Extract the [x, y] coordinate from the center of the cell holding the provided text.  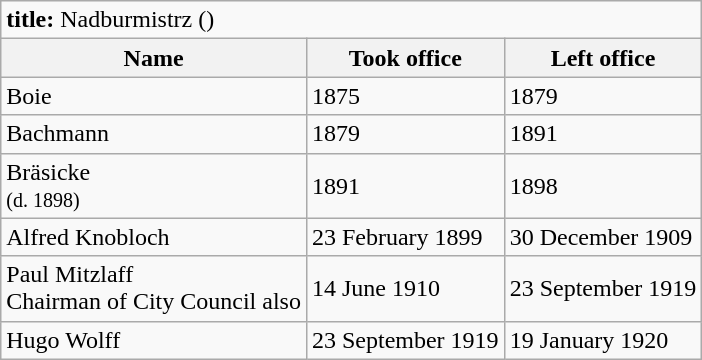
30 December 1909 [603, 237]
14 June 1910 [405, 288]
Name [154, 58]
Boie [154, 96]
title: Nadburmistrz () [352, 20]
1898 [603, 186]
Left office [603, 58]
Bräsicke (d. 1898) [154, 186]
Took office [405, 58]
19 January 1920 [603, 340]
23 February 1899 [405, 237]
Paul Mitzlaff Chairman of City Council also [154, 288]
Alfred Knobloch [154, 237]
Hugo Wolff [154, 340]
1875 [405, 96]
Bachmann [154, 134]
